Detect which cell encompasses the target text, then output its [X, Y] center coordinate. 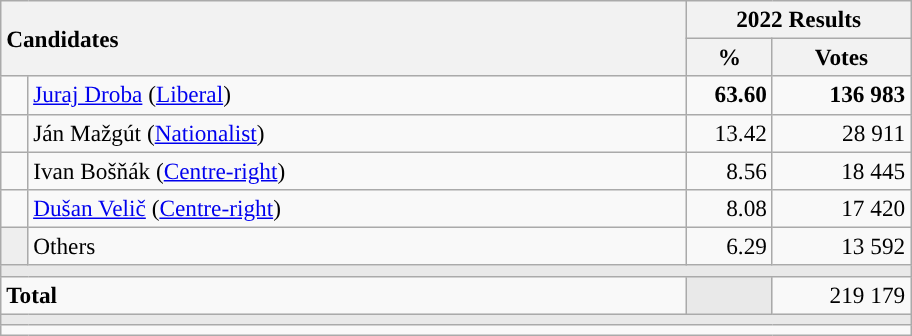
8.08 [730, 208]
Juraj Droba (Liberal) [358, 95]
6.29 [730, 246]
Candidates [344, 38]
Ivan Bošňák (Centre-right) [358, 170]
136 983 [841, 95]
% [730, 57]
8.56 [730, 170]
13 592 [841, 246]
Ján Mažgút (Nationalist) [358, 133]
13.42 [730, 133]
Total [344, 295]
18 445 [841, 170]
63.60 [730, 95]
Votes [841, 57]
Others [358, 246]
17 420 [841, 208]
219 179 [841, 295]
28 911 [841, 133]
Dušan Velič (Centre-right) [358, 208]
2022 Results [799, 19]
